Return the (x, y) coordinate for the center point of the cell that contains the specified text.  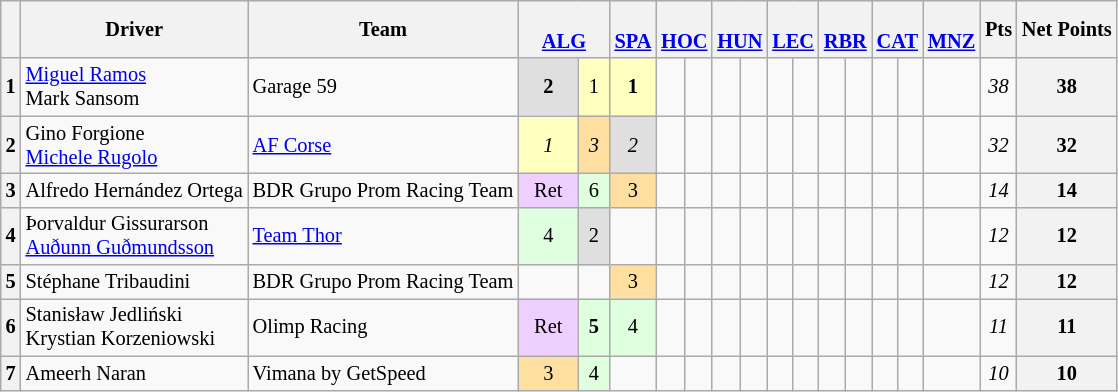
Þorvaldur Gissurarson Auðunn Guðmundsson (134, 236)
Team (384, 29)
Gino Forgione Michele Rugolo (134, 145)
Olimp Racing (384, 327)
MNZ (952, 29)
7 (11, 373)
Ameerh Naran (134, 373)
RBR (846, 29)
Team Thor (384, 236)
SPA (634, 29)
Vimana by GetSpeed (384, 373)
Stéphane Tribaudini (134, 282)
HUN (740, 29)
Miguel Ramos Mark Sansom (134, 87)
AF Corse (384, 145)
HOC (684, 29)
Pts (998, 29)
Stanisław Jedliński Krystian Korzeniowski (134, 327)
Driver (134, 29)
Net Points (1067, 29)
ALG (564, 29)
Alfredo Hernández Ortega (134, 190)
Garage 59 (384, 87)
LEC (793, 29)
CAT (898, 29)
